Search for the cell housing the specified text and yield its [X, Y] center coordinate. 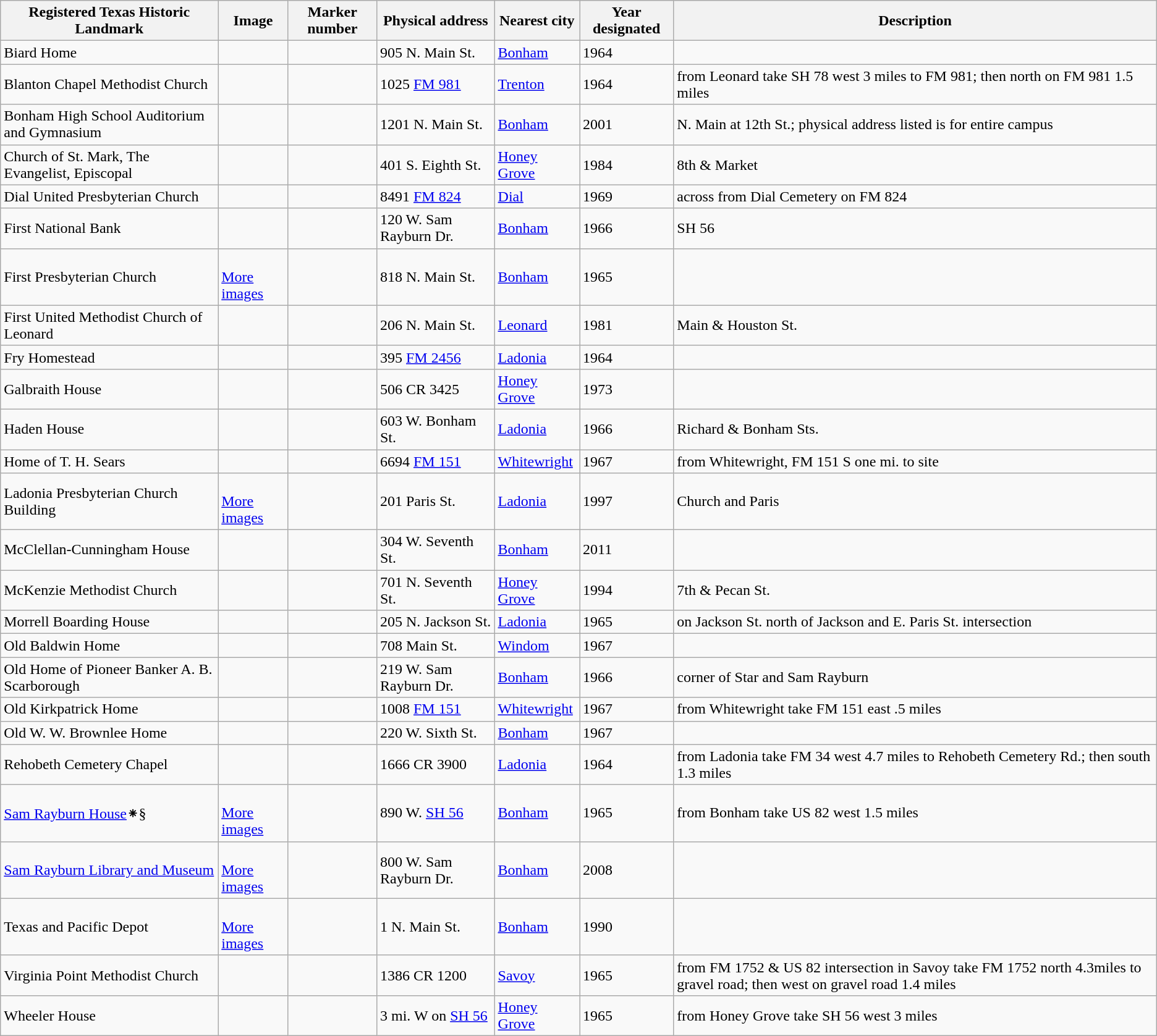
from FM 1752 & US 82 intersection in Savoy take FM 1752 north 4.3miles to gravel road; then west on gravel road 1.4 miles [915, 975]
3 mi. W on SH 56 [435, 1016]
603 W. Bonham St. [435, 429]
Marker number [333, 21]
Year designated [627, 21]
Image [253, 21]
Richard & Bonham Sts. [915, 429]
1969 [627, 196]
Savoy [537, 975]
1990 [627, 927]
1997 [627, 502]
McKenzie Methodist Church [109, 591]
1 N. Main St. [435, 927]
8491 FM 824 [435, 196]
Trenton [537, 84]
304 W. Seventh St. [435, 550]
Galbraith House [109, 389]
Old Home of Pioneer Banker A. B. Scarborough [109, 677]
Description [915, 21]
Texas and Pacific Depot [109, 927]
2008 [627, 870]
Nearest city [537, 21]
8th & Market [915, 164]
Dial United Presbyterian Church [109, 196]
201 Paris St. [435, 502]
Rehobeth Cemetery Chapel [109, 765]
1201 N. Main St. [435, 125]
Ladonia Presbyterian Church Building [109, 502]
Fry Homestead [109, 357]
Wheeler House [109, 1016]
120 W. Sam Rayburn Dr. [435, 229]
1994 [627, 591]
1981 [627, 325]
Leonard [537, 325]
First National Bank [109, 229]
800 W. Sam Rayburn Dr. [435, 870]
corner of Star and Sam Rayburn [915, 677]
395 FM 2456 [435, 357]
1386 CR 1200 [435, 975]
Sam Rayburn Library and Museum [109, 870]
506 CR 3425 [435, 389]
Virginia Point Methodist Church [109, 975]
McClellan-Cunningham House [109, 550]
205 N. Jackson St. [435, 622]
7th & Pecan St. [915, 591]
Old Baldwin Home [109, 646]
across from Dial Cemetery on FM 824 [915, 196]
1973 [627, 389]
219 W. Sam Rayburn Dr. [435, 677]
Old Kirkpatrick Home [109, 709]
1984 [627, 164]
from Leonard take SH 78 west 3 miles to FM 981; then north on FM 981 1.5 miles [915, 84]
on Jackson St. north of Jackson and E. Paris St. intersection [915, 622]
from Ladonia take FM 34 west 4.7 miles to Rehobeth Cemetery Rd.; then south 1.3 miles [915, 765]
Morrell Boarding House [109, 622]
Haden House [109, 429]
206 N. Main St. [435, 325]
Church of St. Mark, The Evangelist, Episcopal [109, 164]
Church and Paris [915, 502]
6694 FM 151 [435, 461]
from Whitewright, FM 151 S one mi. to site [915, 461]
401 S. Eighth St. [435, 164]
2011 [627, 550]
Biard Home [109, 53]
Blanton Chapel Methodist Church [109, 84]
Registered Texas Historic Landmark [109, 21]
from Honey Grove take SH 56 west 3 miles [915, 1016]
Bonham High School Auditorium and Gymnasium [109, 125]
First United Methodist Church of Leonard [109, 325]
818 N. Main St. [435, 277]
890 W. SH 56 [435, 813]
N. Main at 12th St.; physical address listed is for entire campus [915, 125]
from Whitewright take FM 151 east .5 miles [915, 709]
Physical address [435, 21]
Dial [537, 196]
SH 56 [915, 229]
905 N. Main St. [435, 53]
First Presbyterian Church [109, 277]
1008 FM 151 [435, 709]
Old W. W. Brownlee Home [109, 733]
1666 CR 3900 [435, 765]
Main & Houston St. [915, 325]
2001 [627, 125]
from Bonham take US 82 west 1.5 miles [915, 813]
708 Main St. [435, 646]
1025 FM 981 [435, 84]
701 N. Seventh St. [435, 591]
Windom [537, 646]
220 W. Sixth St. [435, 733]
Sam Rayburn House⁕§ [109, 813]
Home of T. H. Sears [109, 461]
